Return (x, y) of the center of cell containing provided text 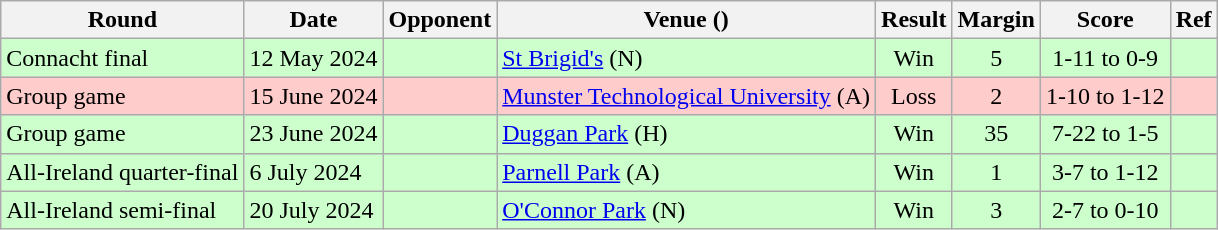
3 (996, 210)
Margin (996, 20)
Venue () (686, 20)
1 (996, 172)
1-11 to 0-9 (1105, 58)
Score (1105, 20)
Munster Technological University (A) (686, 96)
1-10 to 1-12 (1105, 96)
O'Connor Park (N) (686, 210)
Duggan Park (H) (686, 134)
Date (314, 20)
35 (996, 134)
5 (996, 58)
2 (996, 96)
Loss (914, 96)
2-7 to 0-10 (1105, 210)
Ref (1194, 20)
20 July 2024 (314, 210)
3-7 to 1-12 (1105, 172)
St Brigid's (N) (686, 58)
7-22 to 1-5 (1105, 134)
All-Ireland semi-final (122, 210)
12 May 2024 (314, 58)
Connacht final (122, 58)
Round (122, 20)
Result (914, 20)
Parnell Park (A) (686, 172)
15 June 2024 (314, 96)
All-Ireland quarter-final (122, 172)
6 July 2024 (314, 172)
Opponent (440, 20)
23 June 2024 (314, 134)
